Extract the [x, y] coordinate from the center of the cell holding the provided text.  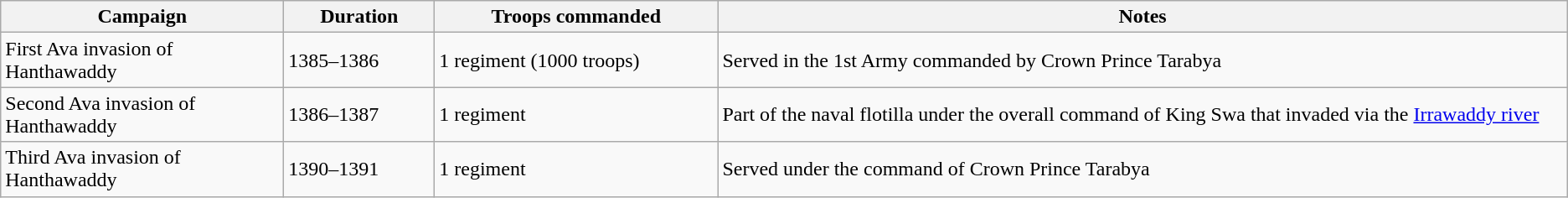
1 regiment (1000 troops) [576, 60]
Served in the 1st Army commanded by Crown Prince Tarabya [1142, 60]
Second Ava invasion of Hanthawaddy [142, 114]
Third Ava invasion of Hanthawaddy [142, 169]
Duration [359, 17]
Served under the command of Crown Prince Tarabya [1142, 169]
Troops commanded [576, 17]
1390–1391 [359, 169]
Part of the naval flotilla under the overall command of King Swa that invaded via the Irrawaddy river [1142, 114]
Campaign [142, 17]
First Ava invasion of Hanthawaddy [142, 60]
1386–1387 [359, 114]
1385–1386 [359, 60]
Notes [1142, 17]
